Extract the [x, y] coordinate from the center of the cell holding the provided text.  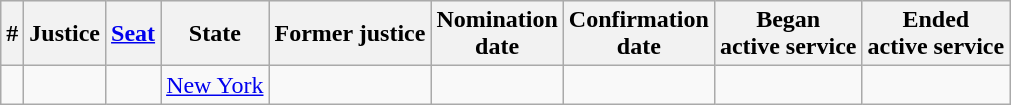
Endedactive service [936, 34]
Nominationdate [497, 34]
Seat [134, 34]
New York [215, 85]
Confirmationdate [638, 34]
# [12, 34]
State [215, 34]
Beganactive service [788, 34]
Justice [65, 34]
Former justice [350, 34]
